Identify which cell holds the provided text, then report its (x, y) central coordinate. 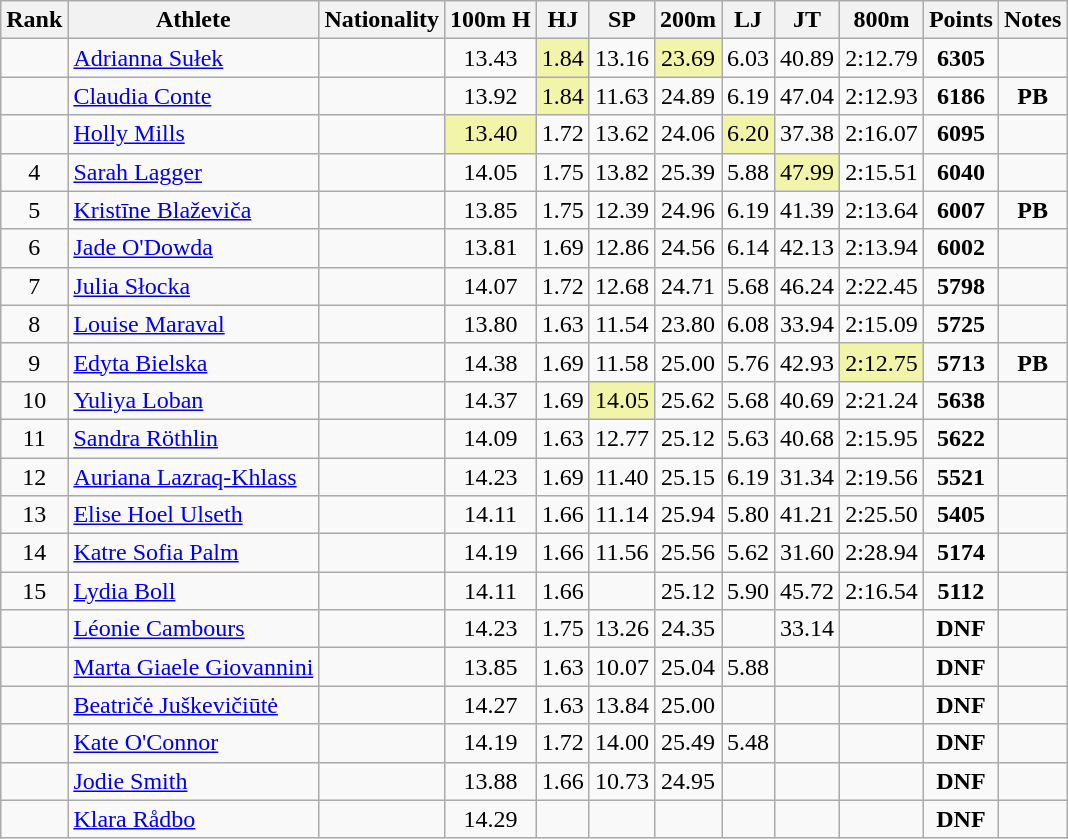
24.56 (688, 248)
24.06 (688, 134)
Sandra Röthlin (194, 438)
15 (34, 591)
11 (34, 438)
2:15.09 (882, 324)
Elise Hoel Ulseth (194, 515)
9 (34, 362)
LJ (748, 20)
42.93 (808, 362)
2:15.51 (882, 172)
Nationality (382, 20)
14.27 (491, 705)
25.15 (688, 477)
Sarah Lagger (194, 172)
5.90 (748, 591)
13.81 (491, 248)
12.86 (622, 248)
14.29 (491, 819)
10.73 (622, 781)
JT (808, 20)
Jade O'Dowda (194, 248)
14.00 (622, 743)
11.56 (622, 553)
6186 (960, 96)
6040 (960, 172)
14.07 (491, 286)
Katre Sofia Palm (194, 553)
11.63 (622, 96)
100m H (491, 20)
25.04 (688, 667)
Lydia Boll (194, 591)
5725 (960, 324)
10 (34, 400)
14 (34, 553)
2:28.94 (882, 553)
5405 (960, 515)
6095 (960, 134)
6 (34, 248)
2:19.56 (882, 477)
Auriana Lazraq-Khlass (194, 477)
Léonie Cambours (194, 629)
4 (34, 172)
5798 (960, 286)
13.62 (622, 134)
40.89 (808, 58)
37.38 (808, 134)
13.26 (622, 629)
23.80 (688, 324)
6.08 (748, 324)
Kristīne Blaževiča (194, 210)
12 (34, 477)
31.34 (808, 477)
2:12.93 (882, 96)
24.35 (688, 629)
25.49 (688, 743)
13.84 (622, 705)
Beatričė Juškevičiūtė (194, 705)
13.16 (622, 58)
13.92 (491, 96)
2:25.50 (882, 515)
23.69 (688, 58)
33.14 (808, 629)
5.63 (748, 438)
40.68 (808, 438)
40.69 (808, 400)
14.37 (491, 400)
Points (960, 20)
5112 (960, 591)
2:13.64 (882, 210)
5713 (960, 362)
Kate O'Connor (194, 743)
41.21 (808, 515)
800m (882, 20)
31.60 (808, 553)
2:15.95 (882, 438)
HJ (562, 20)
Klara Rådbo (194, 819)
14.38 (491, 362)
5521 (960, 477)
2:12.75 (882, 362)
2:16.54 (882, 591)
8 (34, 324)
5.62 (748, 553)
5174 (960, 553)
6007 (960, 210)
25.56 (688, 553)
47.04 (808, 96)
6305 (960, 58)
Jodie Smith (194, 781)
2:13.94 (882, 248)
SP (622, 20)
11.58 (622, 362)
5 (34, 210)
12.68 (622, 286)
Julia Słocka (194, 286)
25.39 (688, 172)
Marta Giaele Giovannini (194, 667)
46.24 (808, 286)
13.82 (622, 172)
Athlete (194, 20)
Rank (34, 20)
200m (688, 20)
6.20 (748, 134)
5.80 (748, 515)
24.89 (688, 96)
6.14 (748, 248)
41.39 (808, 210)
25.94 (688, 515)
12.77 (622, 438)
13.40 (491, 134)
2:22.45 (882, 286)
14.09 (491, 438)
24.95 (688, 781)
6.03 (748, 58)
47.99 (808, 172)
5638 (960, 400)
11.14 (622, 515)
5.48 (748, 743)
10.07 (622, 667)
5.76 (748, 362)
24.96 (688, 210)
Holly Mills (194, 134)
2:16.07 (882, 134)
6002 (960, 248)
33.94 (808, 324)
24.71 (688, 286)
45.72 (808, 591)
Adrianna Sułek (194, 58)
13.80 (491, 324)
Edyta Bielska (194, 362)
Claudia Conte (194, 96)
7 (34, 286)
11.54 (622, 324)
11.40 (622, 477)
25.62 (688, 400)
5622 (960, 438)
13.88 (491, 781)
2:12.79 (882, 58)
Yuliya Loban (194, 400)
13 (34, 515)
Notes (1032, 20)
12.39 (622, 210)
42.13 (808, 248)
Louise Maraval (194, 324)
13.43 (491, 58)
2:21.24 (882, 400)
